For the text-containing cell, return its midpoint in [x, y] coordinate format. 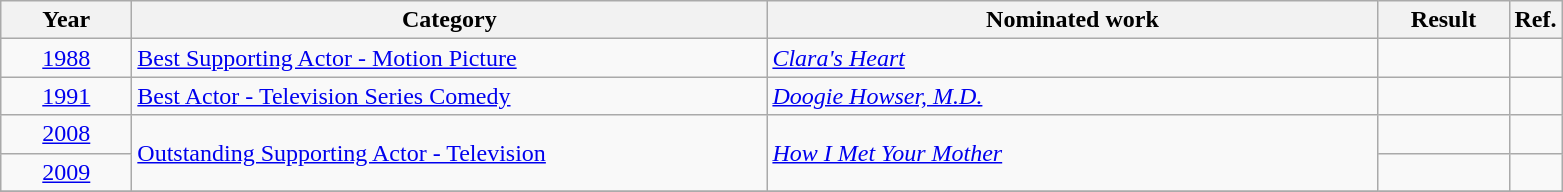
Nominated work [1072, 20]
2009 [66, 172]
1991 [66, 96]
Outstanding Supporting Actor - Television [450, 153]
2008 [66, 134]
Clara's Heart [1072, 58]
How I Met Your Mother [1072, 153]
Result [1444, 20]
Ref. [1536, 20]
Best Actor - Television Series Comedy [450, 96]
Doogie Howser, M.D. [1072, 96]
1988 [66, 58]
Year [66, 20]
Best Supporting Actor - Motion Picture [450, 58]
Category [450, 20]
